Search for the cell housing the specified text and yield its (x, y) center coordinate. 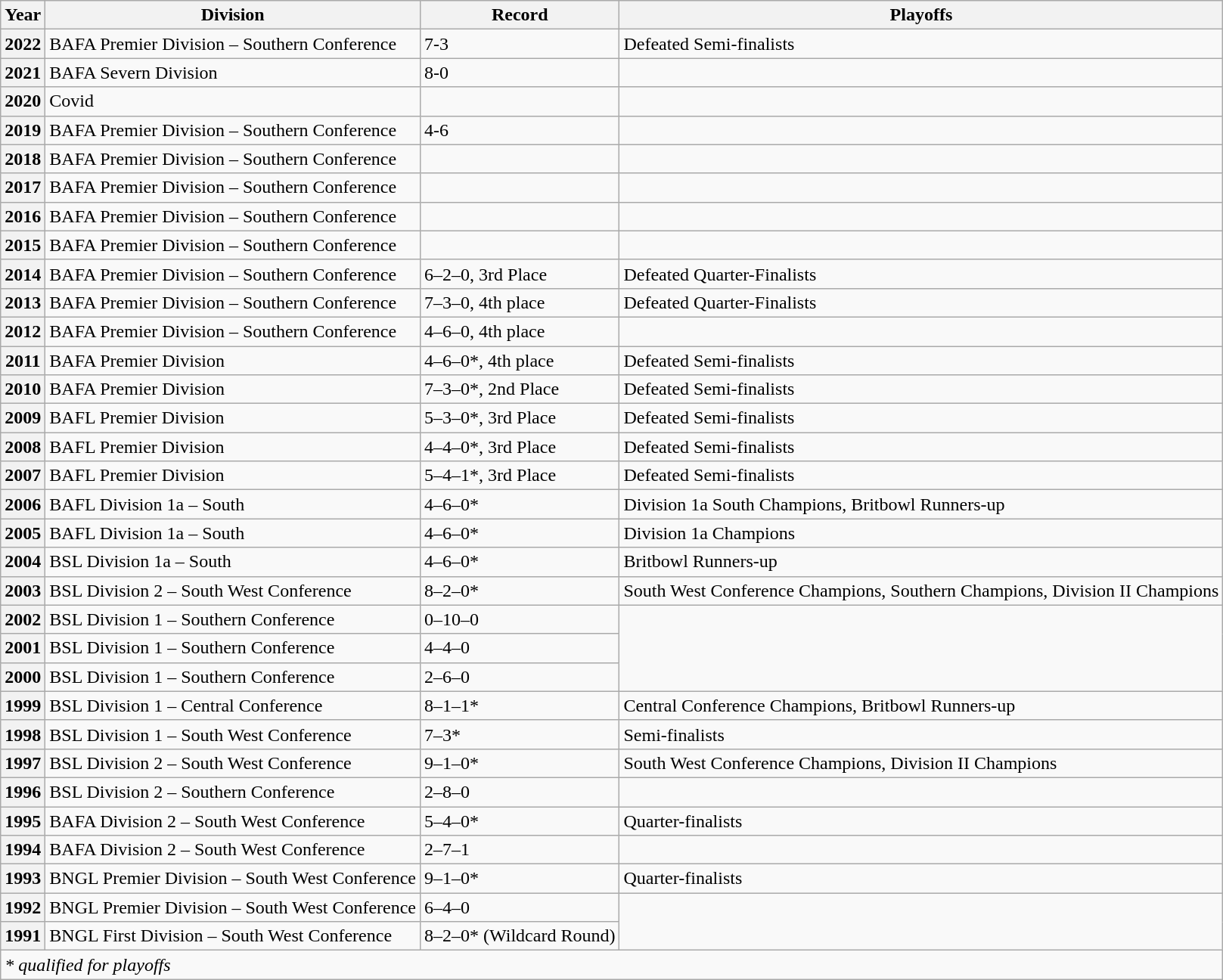
2–7–1 (520, 850)
2002 (23, 619)
1997 (23, 763)
Semi-finalists (921, 734)
2014 (23, 274)
2007 (23, 476)
Division (233, 15)
* qualified for playoffs (612, 965)
1994 (23, 850)
1999 (23, 706)
5–4–0* (520, 820)
2019 (23, 130)
8–1–1* (520, 706)
2021 (23, 73)
Division 1a South Champions, Britbowl Runners-up (921, 504)
7–3–0, 4th place (520, 302)
6–2–0, 3rd Place (520, 274)
BSL Division 2 – Southern Conference (233, 792)
2001 (23, 648)
4–4–0*, 3rd Place (520, 447)
7–3–0*, 2nd Place (520, 389)
BAFA Severn Division (233, 73)
1995 (23, 820)
2004 (23, 562)
2–8–0 (520, 792)
BSL Division 1a – South (233, 562)
4-6 (520, 130)
4–4–0 (520, 648)
2012 (23, 331)
1993 (23, 879)
Division 1a Champions (921, 533)
1991 (23, 936)
2022 (23, 44)
7-3 (520, 44)
South West Conference Champions, Southern Champions, Division II Champions (921, 591)
2003 (23, 591)
2016 (23, 216)
1998 (23, 734)
2006 (23, 504)
4–6–0, 4th place (520, 331)
BSL Division 1 – South West Conference (233, 734)
2–6–0 (520, 677)
5–3–0*, 3rd Place (520, 418)
2020 (23, 101)
2000 (23, 677)
0–10–0 (520, 619)
Year (23, 15)
1996 (23, 792)
Covid (233, 101)
BSL Division 1 – Central Conference (233, 706)
2013 (23, 302)
2011 (23, 361)
2018 (23, 159)
BNGL First Division – South West Conference (233, 936)
2017 (23, 188)
Record (520, 15)
Britbowl Runners-up (921, 562)
8–2–0* (520, 591)
8–2–0* (Wildcard Round) (520, 936)
1992 (23, 907)
Playoffs (921, 15)
South West Conference Champions, Division II Champions (921, 763)
2010 (23, 389)
4–6–0*, 4th place (520, 361)
7–3* (520, 734)
2005 (23, 533)
5–4–1*, 3rd Place (520, 476)
Central Conference Champions, Britbowl Runners-up (921, 706)
2008 (23, 447)
6–4–0 (520, 907)
8-0 (520, 73)
2009 (23, 418)
2015 (23, 245)
